Return (x, y) of the center of cell containing provided text 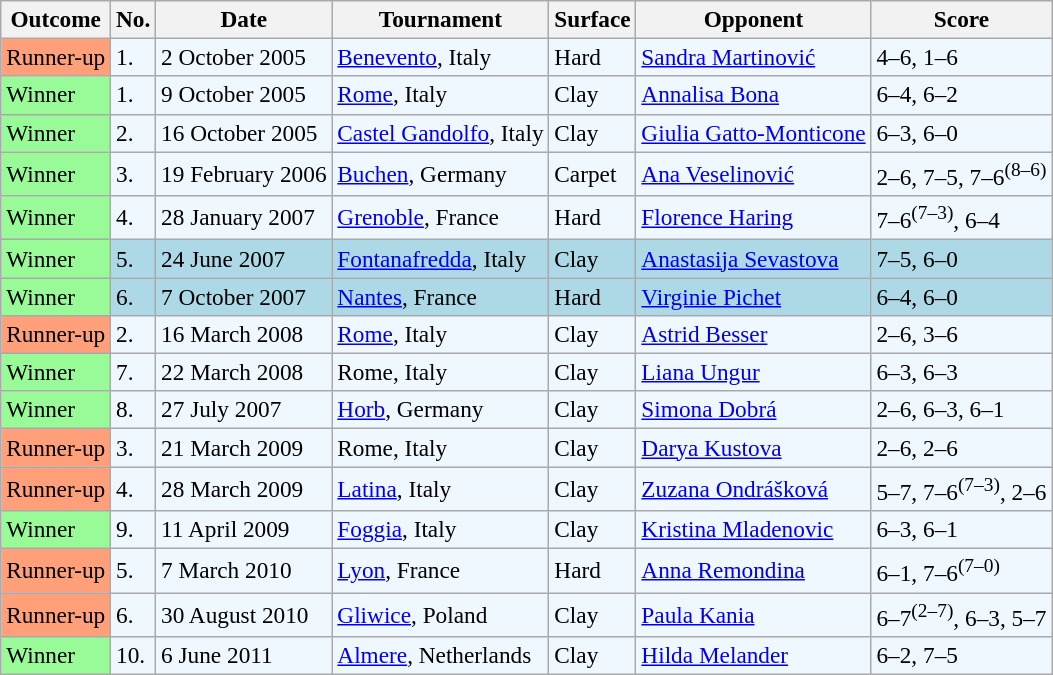
2–6, 7–5, 7–6(8–6) (962, 173)
Surface (592, 19)
5–7, 7–6(7–3), 2–6 (962, 488)
7. (134, 372)
11 April 2009 (244, 529)
Lyon, France (440, 570)
2–6, 2–6 (962, 447)
2–6, 3–6 (962, 334)
6–4, 6–2 (962, 95)
Simona Dobrá (754, 410)
9 October 2005 (244, 95)
6–1, 7–6(7–0) (962, 570)
Horb, Germany (440, 410)
6 June 2011 (244, 655)
7 October 2007 (244, 296)
Paula Kania (754, 614)
6–3, 6–1 (962, 529)
Foggia, Italy (440, 529)
Opponent (754, 19)
24 June 2007 (244, 258)
2–6, 6–3, 6–1 (962, 410)
6–3, 6–0 (962, 133)
6–2, 7–5 (962, 655)
22 March 2008 (244, 372)
Sandra Martinović (754, 57)
6–7(2–7), 6–3, 5–7 (962, 614)
Florence Haring (754, 217)
Darya Kustova (754, 447)
8. (134, 410)
6–3, 6–3 (962, 372)
Hilda Melander (754, 655)
Gliwice, Poland (440, 614)
Latina, Italy (440, 488)
Anna Remondina (754, 570)
Nantes, France (440, 296)
7 March 2010 (244, 570)
Grenoble, France (440, 217)
Virginie Pichet (754, 296)
2 October 2005 (244, 57)
30 August 2010 (244, 614)
28 March 2009 (244, 488)
16 March 2008 (244, 334)
6–4, 6–0 (962, 296)
Carpet (592, 173)
7–6(7–3), 6–4 (962, 217)
10. (134, 655)
Liana Ungur (754, 372)
Castel Gandolfo, Italy (440, 133)
28 January 2007 (244, 217)
Anastasija Sevastova (754, 258)
Zuzana Ondrášková (754, 488)
9. (134, 529)
Tournament (440, 19)
Astrid Besser (754, 334)
No. (134, 19)
7–5, 6–0 (962, 258)
Score (962, 19)
4–6, 1–6 (962, 57)
27 July 2007 (244, 410)
Annalisa Bona (754, 95)
Ana Veselinović (754, 173)
Almere, Netherlands (440, 655)
Fontanafredda, Italy (440, 258)
Kristina Mladenovic (754, 529)
21 March 2009 (244, 447)
Benevento, Italy (440, 57)
Date (244, 19)
Giulia Gatto-Monticone (754, 133)
16 October 2005 (244, 133)
Outcome (56, 19)
Buchen, Germany (440, 173)
19 February 2006 (244, 173)
